Return the (X, Y) coordinate for the center point of the cell that contains the specified text.  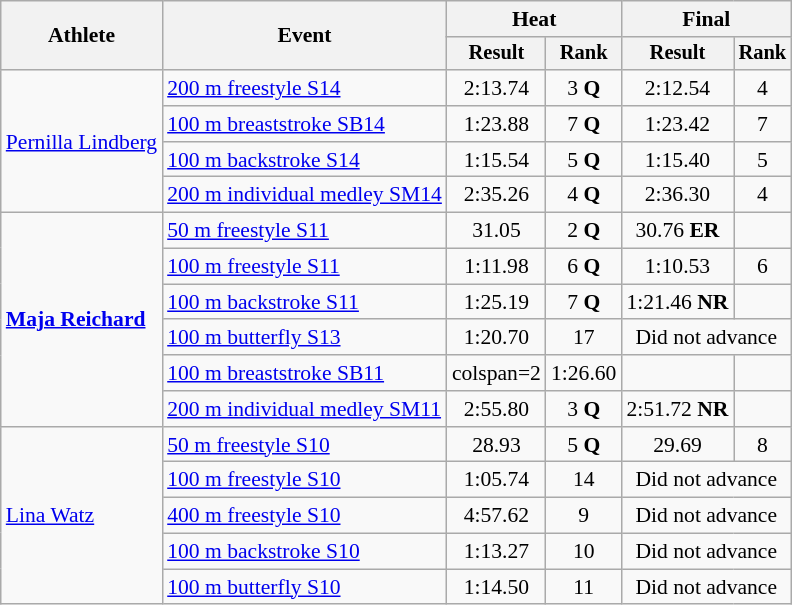
Heat (534, 19)
1:11.98 (496, 267)
28.93 (496, 445)
30.76 ER (677, 231)
2 Q (584, 231)
2:51.72 NR (677, 409)
400 m freestyle S10 (304, 516)
50 m freestyle S11 (304, 231)
2:35.26 (496, 195)
Lina Watz (82, 516)
Maja Reichard (82, 320)
100 m butterfly S13 (304, 338)
100 m freestyle S11 (304, 267)
29.69 (677, 445)
1:20.70 (496, 338)
200 m individual medley SM11 (304, 409)
1:23.88 (496, 124)
200 m freestyle S14 (304, 88)
1:05.74 (496, 480)
6 (763, 267)
1:13.27 (496, 552)
1:10.53 (677, 267)
1:25.19 (496, 302)
31.05 (496, 231)
11 (584, 587)
100 m breaststroke SB14 (304, 124)
1:21.46 NR (677, 302)
100 m backstroke S10 (304, 552)
100 m butterfly S10 (304, 587)
2:13.74 (496, 88)
Event (304, 36)
100 m backstroke S14 (304, 160)
1:26.60 (584, 373)
Final (706, 19)
1:15.54 (496, 160)
1:15.40 (677, 160)
17 (584, 338)
6 Q (584, 267)
2:12.54 (677, 88)
200 m individual medley SM14 (304, 195)
50 m freestyle S10 (304, 445)
100 m freestyle S10 (304, 480)
5 (763, 160)
8 (763, 445)
Pernilla Lindberg (82, 141)
2:36.30 (677, 195)
2:55.80 (496, 409)
Athlete (82, 36)
14 (584, 480)
4 Q (584, 195)
100 m backstroke S11 (304, 302)
4:57.62 (496, 516)
1:14.50 (496, 587)
colspan=2 (496, 373)
9 (584, 516)
1:23.42 (677, 124)
100 m breaststroke SB11 (304, 373)
7 (763, 124)
10 (584, 552)
